Extract the (X, Y) coordinate from the center of the cell holding the provided text.  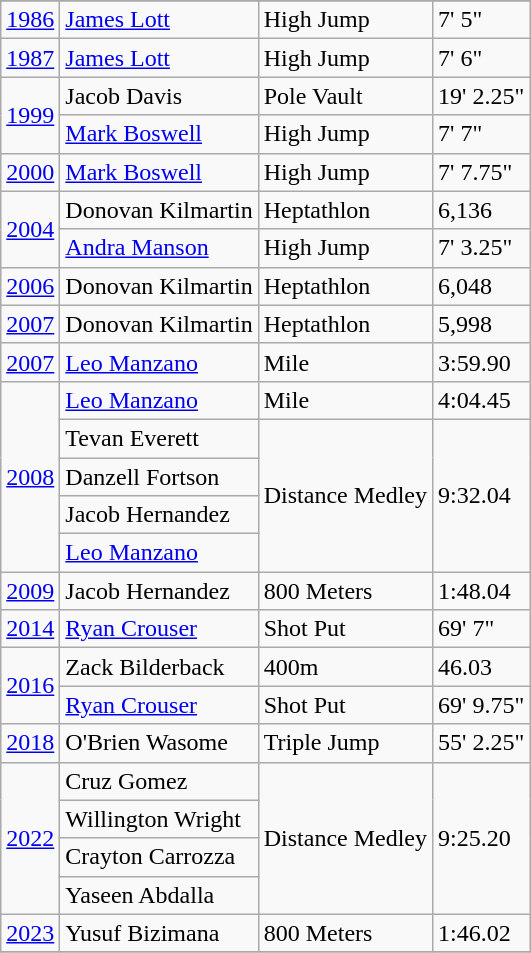
Tevan Everett (159, 438)
Yaseen Abdalla (159, 895)
2023 (30, 933)
1:48.04 (482, 591)
9:25.20 (482, 838)
Zack Bilderback (159, 667)
2022 (30, 838)
Pole Vault (345, 96)
2000 (30, 172)
Andra Manson (159, 248)
400m (345, 667)
Willington Wright (159, 819)
2016 (30, 686)
6,136 (482, 210)
Cruz Gomez (159, 781)
7' 5" (482, 20)
5,998 (482, 324)
O'Brien Wasome (159, 743)
Yusuf Bizimana (159, 933)
69' 9.75" (482, 705)
2009 (30, 591)
2018 (30, 743)
Triple Jump (345, 743)
1:46.02 (482, 933)
2004 (30, 229)
3:59.90 (482, 362)
Crayton Carrozza (159, 857)
7' 7" (482, 134)
1999 (30, 115)
Jacob Davis (159, 96)
9:32.04 (482, 495)
7' 7.75" (482, 172)
2006 (30, 286)
1987 (30, 58)
Danzell Fortson (159, 477)
7' 6" (482, 58)
4:04.45 (482, 400)
2008 (30, 476)
69' 7" (482, 629)
6,048 (482, 286)
1986 (30, 20)
55' 2.25" (482, 743)
7' 3.25" (482, 248)
46.03 (482, 667)
19' 2.25" (482, 96)
2014 (30, 629)
